Identify which cell holds the provided text, then report its (X, Y) central coordinate. 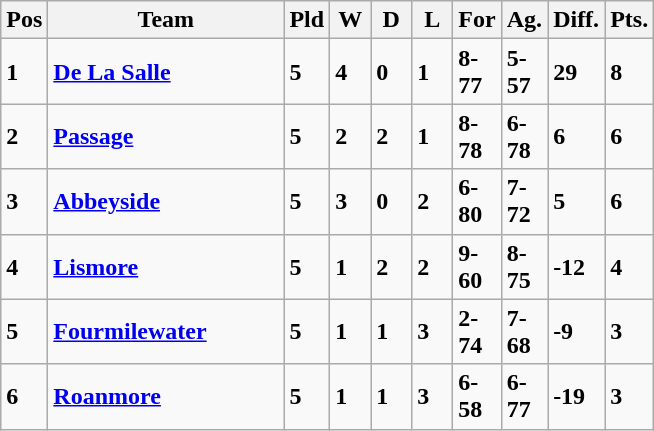
D (392, 20)
Abbeyside (166, 202)
-19 (576, 396)
For (477, 20)
-12 (576, 266)
L (432, 20)
Ag. (524, 20)
9-60 (477, 266)
8-75 (524, 266)
7-72 (524, 202)
Lismore (166, 266)
De La Salle (166, 72)
29 (576, 72)
6-58 (477, 396)
-9 (576, 332)
Passage (166, 136)
6-80 (477, 202)
2-74 (477, 332)
8-77 (477, 72)
Pos (24, 20)
Pld (307, 20)
8-78 (477, 136)
Roanmore (166, 396)
5-57 (524, 72)
Pts. (630, 20)
Team (166, 20)
6-77 (524, 396)
Diff. (576, 20)
Fourmilewater (166, 332)
7-68 (524, 332)
8 (630, 72)
6-78 (524, 136)
W (350, 20)
